Output the (x, y) coordinate of the center of the cell containing the given text.  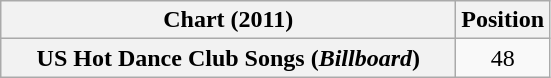
48 (503, 58)
US Hot Dance Club Songs (Billboard) (228, 58)
Position (503, 20)
Chart (2011) (228, 20)
